For the text-containing cell, return its midpoint in [X, Y] coordinate format. 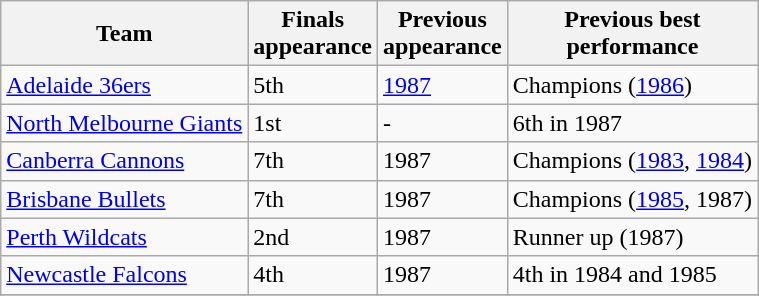
Runner up (1987) [632, 237]
Brisbane Bullets [124, 199]
Previousappearance [443, 34]
Finalsappearance [313, 34]
Champions (1985, 1987) [632, 199]
Champions (1983, 1984) [632, 161]
5th [313, 85]
Previous bestperformance [632, 34]
1st [313, 123]
4th [313, 275]
Champions (1986) [632, 85]
- [443, 123]
Adelaide 36ers [124, 85]
Newcastle Falcons [124, 275]
Canberra Cannons [124, 161]
Perth Wildcats [124, 237]
North Melbourne Giants [124, 123]
4th in 1984 and 1985 [632, 275]
2nd [313, 237]
6th in 1987 [632, 123]
Team [124, 34]
